Find where the given text appears and provide that cell's center as (x, y) coordinate. 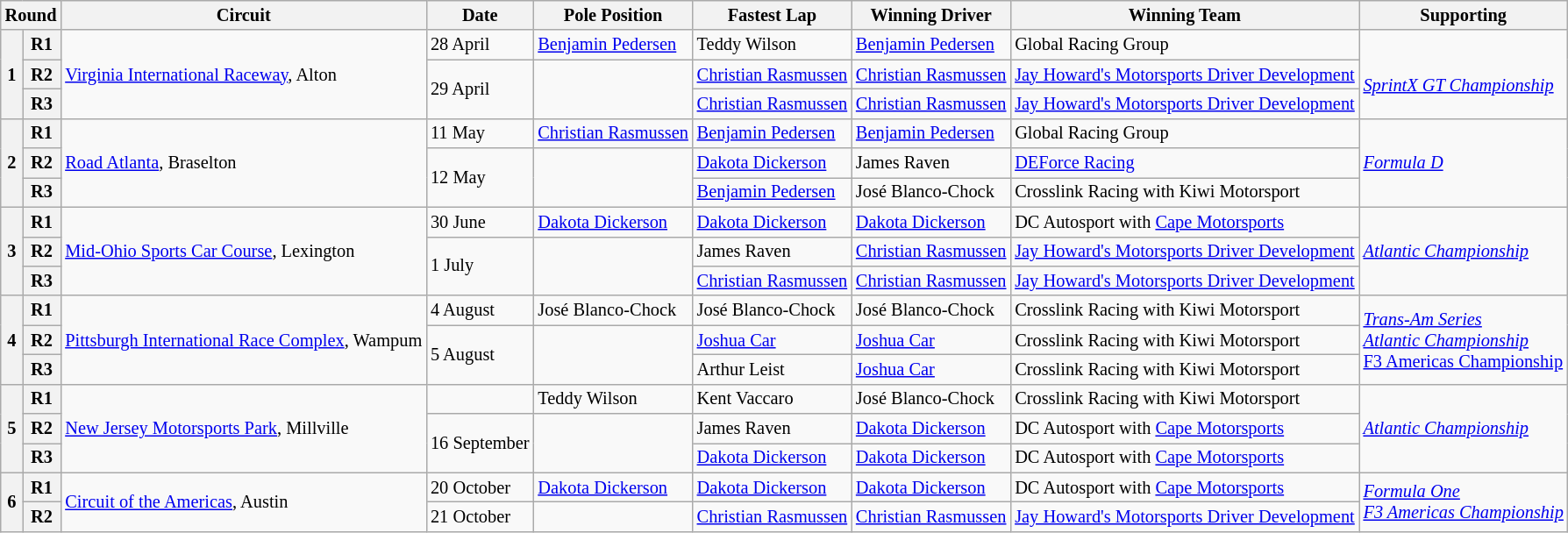
Virginia International Raceway, Alton (244, 74)
6 (12, 501)
16 September (480, 444)
Fastest Lap (772, 15)
Formula OneF3 Americas Championship (1464, 501)
4 (12, 340)
New Jersey Motorsports Park, Millville (244, 428)
Formula D (1464, 163)
Supporting (1464, 15)
12 May (480, 177)
30 June (480, 222)
Arthur Leist (772, 369)
Date (480, 15)
29 April (480, 89)
5 August (480, 354)
Kent Vaccaro (772, 399)
Round (32, 15)
3 (12, 251)
2 (12, 163)
Trans-Am SeriesAtlantic ChampionshipF3 Americas Championship (1464, 340)
Winning Team (1184, 15)
Winning Driver (931, 15)
11 May (480, 133)
Mid-Ohio Sports Car Course, Lexington (244, 251)
SprintX GT Championship (1464, 74)
Pole Position (612, 15)
5 (12, 428)
1 (12, 74)
Circuit (244, 15)
Road Atlanta, Braselton (244, 163)
1 July (480, 266)
21 October (480, 516)
28 April (480, 45)
DEForce Racing (1184, 163)
Circuit of the Americas, Austin (244, 501)
Pittsburgh International Race Complex, Wampum (244, 340)
4 August (480, 310)
20 October (480, 487)
